Search for the cell housing the specified text and yield its (X, Y) center coordinate. 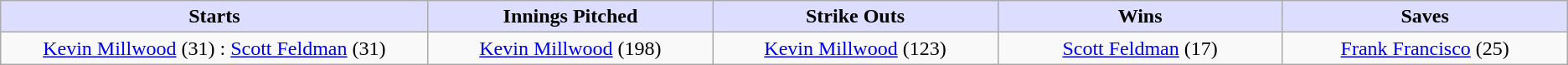
Wins (1140, 17)
Innings Pitched (570, 17)
Strike Outs (855, 17)
Kevin Millwood (198) (570, 48)
Saves (1425, 17)
Scott Feldman (17) (1140, 48)
Starts (214, 17)
Kevin Millwood (123) (855, 48)
Kevin Millwood (31) : Scott Feldman (31) (214, 48)
Frank Francisco (25) (1425, 48)
